Locate the cell with the specified text and output its [X, Y] center coordinate. 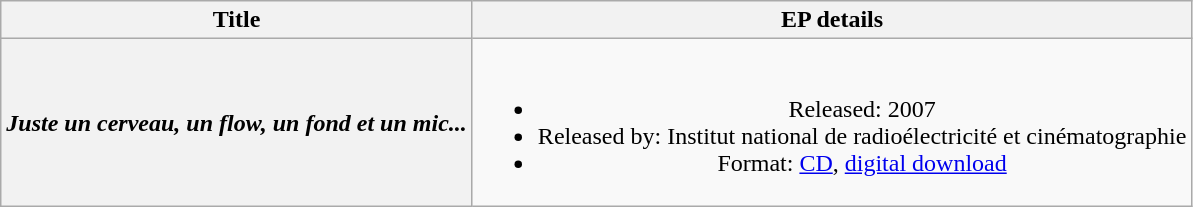
Released: 2007Released by: Institut national de radioélectricité et cinématographieFormat: CD, digital download [832, 122]
Juste un cerveau, un flow, un fond et un mic... [237, 122]
Title [237, 20]
EP details [832, 20]
